Determine the (x, y) coordinate at the center of the cell enclosing the given text.  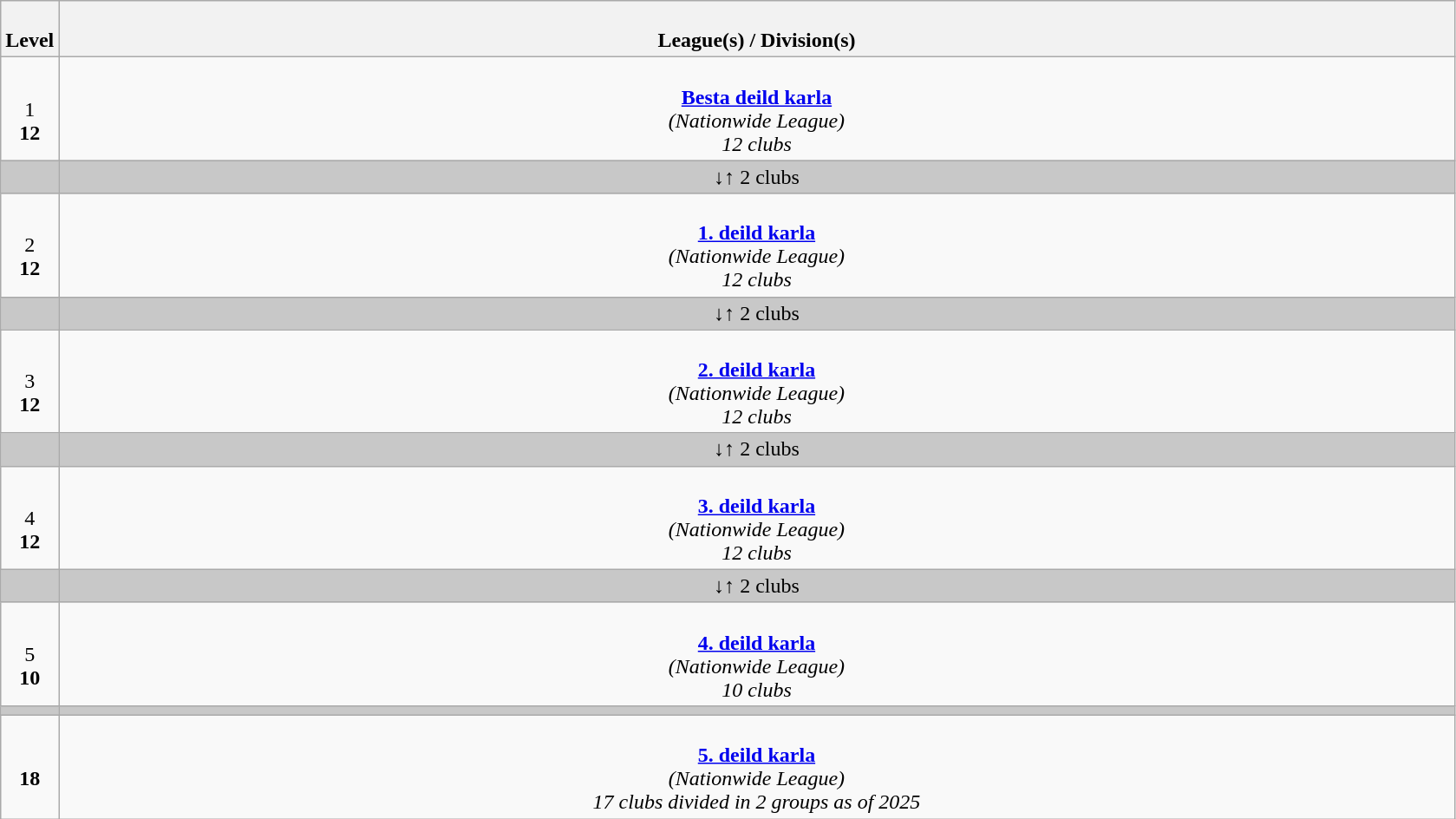
412 (29, 517)
212 (29, 245)
2. deild karla (Nationwide League) 12 clubs (756, 382)
4. deild karla (Nationwide League) 10 clubs (756, 654)
3. deild karla (Nationwide League) 12 clubs (756, 517)
312 (29, 382)
5. deild karla (Nationwide League) 17 clubs divided in 2 groups as of 2025 (756, 767)
League(s) / Division(s) (756, 29)
112 (29, 109)
Level (29, 29)
Besta deild karla (Nationwide League) 12 clubs (756, 109)
1. deild karla (Nationwide League) 12 clubs (756, 245)
510 (29, 654)
18 (29, 767)
